Identify which cell holds the provided text, then report its (x, y) central coordinate. 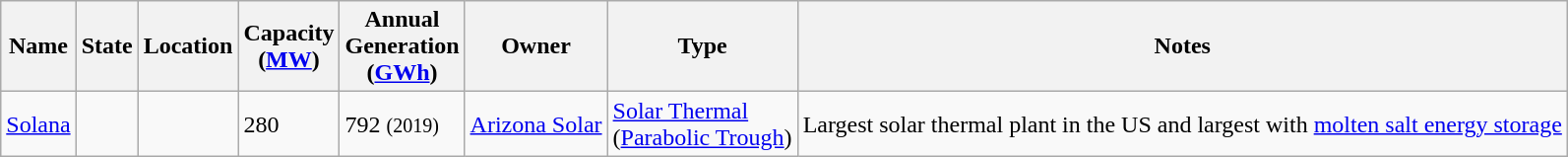
AnnualGeneration(GWh) (402, 46)
280 (289, 124)
Arizona Solar (535, 124)
Capacity(MW) (289, 46)
Notes (1182, 46)
Solar Thermal(Parabolic Trough) (703, 124)
792 (2019) (402, 124)
Solana (38, 124)
Name (38, 46)
State (106, 46)
Largest solar thermal plant in the US and largest with molten salt energy storage (1182, 124)
Type (703, 46)
Location (188, 46)
Owner (535, 46)
